From the cell containing the given text, extract its center point as [x, y] coordinate. 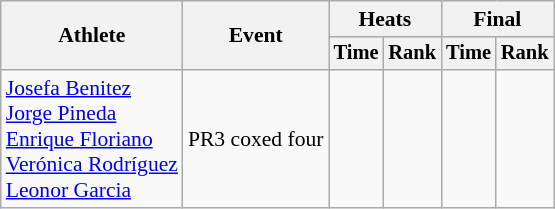
PR3 coxed four [256, 139]
Heats [385, 19]
Final [497, 19]
Josefa BenitezJorge PinedaEnrique FlorianoVerónica RodríguezLeonor Garcia [92, 139]
Event [256, 36]
Athlete [92, 36]
